Scan for the cell matching the given text and deliver its (x, y) coordinate at center. 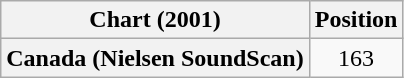
Chart (2001) (155, 20)
Position (356, 20)
163 (356, 58)
Canada (Nielsen SoundScan) (155, 58)
